Determine the [x, y] coordinate at the center of the cell enclosing the given text.  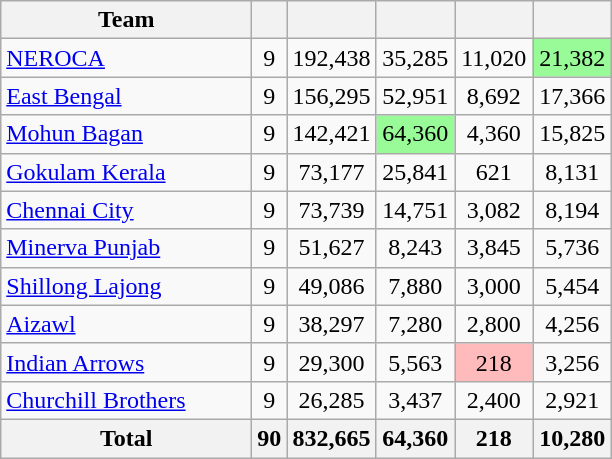
NEROCA [126, 58]
3,256 [572, 362]
25,841 [416, 172]
156,295 [332, 96]
52,951 [416, 96]
8,692 [494, 96]
17,366 [572, 96]
Gokulam Kerala [126, 172]
8,131 [572, 172]
Team [126, 20]
3,000 [494, 286]
Mohun Bagan [126, 134]
832,665 [332, 438]
15,825 [572, 134]
192,438 [332, 58]
142,421 [332, 134]
Aizawl [126, 324]
49,086 [332, 286]
8,243 [416, 248]
29,300 [332, 362]
621 [494, 172]
5,563 [416, 362]
3,082 [494, 210]
7,880 [416, 286]
5,454 [572, 286]
2,800 [494, 324]
90 [270, 438]
8,194 [572, 210]
4,256 [572, 324]
3,437 [416, 400]
35,285 [416, 58]
Minerva Punjab [126, 248]
7,280 [416, 324]
Shillong Lajong [126, 286]
3,845 [494, 248]
2,921 [572, 400]
Chennai City [126, 210]
38,297 [332, 324]
51,627 [332, 248]
2,400 [494, 400]
21,382 [572, 58]
26,285 [332, 400]
10,280 [572, 438]
14,751 [416, 210]
Churchill Brothers [126, 400]
Indian Arrows [126, 362]
Total [126, 438]
73,739 [332, 210]
East Bengal [126, 96]
11,020 [494, 58]
4,360 [494, 134]
5,736 [572, 248]
73,177 [332, 172]
